Find where the given text appears and provide that cell's center as (X, Y) coordinate. 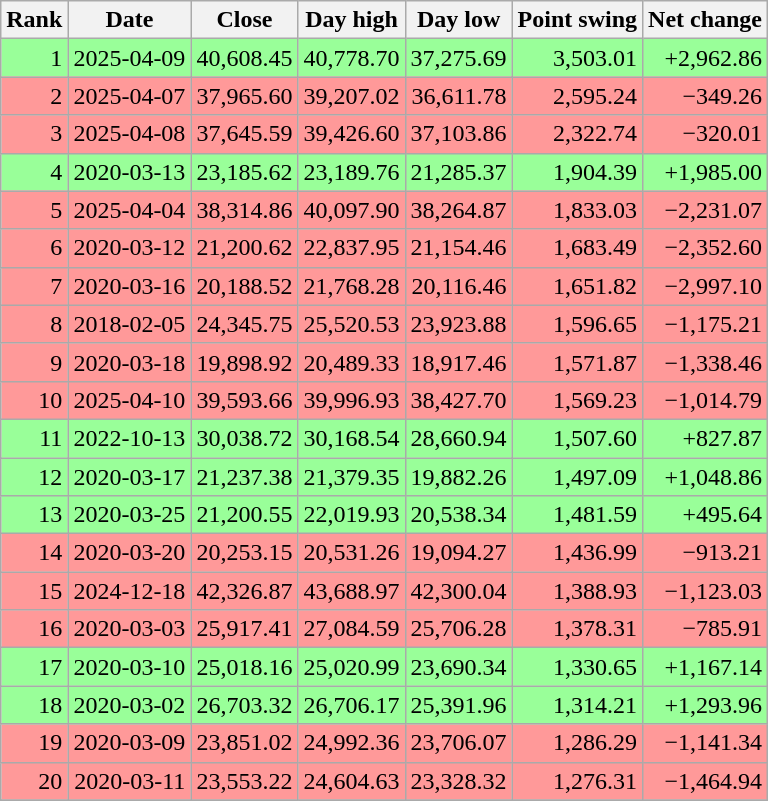
30,038.72 (244, 438)
1,571.87 (577, 362)
−785.91 (706, 629)
16 (34, 629)
2020-03-10 (130, 667)
24,604.63 (352, 781)
2020-03-16 (130, 286)
1,436.99 (577, 553)
1,596.65 (577, 324)
2020-03-03 (130, 629)
25,917.41 (244, 629)
37,275.69 (458, 58)
1,507.60 (577, 438)
1,651.82 (577, 286)
4 (34, 172)
−1,338.46 (706, 362)
21,379.35 (352, 477)
37,965.60 (244, 96)
25,391.96 (458, 705)
1,904.39 (577, 172)
2 (34, 96)
−1,175.21 (706, 324)
2025-04-07 (130, 96)
2020-03-25 (130, 515)
2025-04-09 (130, 58)
25,520.53 (352, 324)
23,851.02 (244, 743)
1,497.09 (577, 477)
40,097.90 (352, 210)
19 (34, 743)
2020-03-20 (130, 553)
−1,464.94 (706, 781)
39,996.93 (352, 400)
21,768.28 (352, 286)
Point swing (577, 20)
17 (34, 667)
20,538.34 (458, 515)
40,778.70 (352, 58)
23,328.32 (458, 781)
20,253.15 (244, 553)
23,189.76 (352, 172)
+1,048.86 (706, 477)
1,388.93 (577, 591)
−1,141.34 (706, 743)
3,503.01 (577, 58)
1,683.49 (577, 248)
27,084.59 (352, 629)
2022-10-13 (130, 438)
19,094.27 (458, 553)
20 (34, 781)
3 (34, 134)
2,595.24 (577, 96)
18 (34, 705)
23,923.88 (458, 324)
23,706.07 (458, 743)
2025-04-10 (130, 400)
1,481.59 (577, 515)
−1,014.79 (706, 400)
8 (34, 324)
20,188.52 (244, 286)
2025-04-04 (130, 210)
21,285.37 (458, 172)
39,593.66 (244, 400)
18,917.46 (458, 362)
38,314.86 (244, 210)
13 (34, 515)
22,837.95 (352, 248)
2020-03-13 (130, 172)
Close (244, 20)
42,300.04 (458, 591)
1,569.23 (577, 400)
24,992.36 (352, 743)
43,688.97 (352, 591)
15 (34, 591)
2020-03-11 (130, 781)
2020-03-18 (130, 362)
37,103.86 (458, 134)
12 (34, 477)
22,019.93 (352, 515)
30,168.54 (352, 438)
1,330.65 (577, 667)
Day low (458, 20)
+827.87 (706, 438)
26,706.17 (352, 705)
1,833.03 (577, 210)
24,345.75 (244, 324)
Date (130, 20)
19,882.26 (458, 477)
25,706.28 (458, 629)
21,237.38 (244, 477)
6 (34, 248)
Day high (352, 20)
−2,997.10 (706, 286)
2025-04-08 (130, 134)
2020-03-17 (130, 477)
−2,352.60 (706, 248)
21,154.46 (458, 248)
20,489.33 (352, 362)
42,326.87 (244, 591)
−320.01 (706, 134)
10 (34, 400)
1,286.29 (577, 743)
38,264.87 (458, 210)
2018-02-05 (130, 324)
20,531.26 (352, 553)
37,645.59 (244, 134)
+1,293.96 (706, 705)
23,553.22 (244, 781)
−1,123.03 (706, 591)
Rank (34, 20)
−2,231.07 (706, 210)
1,314.21 (577, 705)
14 (34, 553)
19,898.92 (244, 362)
+2,962.86 (706, 58)
1,378.31 (577, 629)
28,660.94 (458, 438)
2024-12-18 (130, 591)
−913.21 (706, 553)
21,200.55 (244, 515)
23,690.34 (458, 667)
2020-03-12 (130, 248)
9 (34, 362)
36,611.78 (458, 96)
25,020.99 (352, 667)
40,608.45 (244, 58)
26,703.32 (244, 705)
2020-03-09 (130, 743)
Net change (706, 20)
23,185.62 (244, 172)
25,018.16 (244, 667)
20,116.46 (458, 286)
39,426.60 (352, 134)
38,427.70 (458, 400)
21,200.62 (244, 248)
2,322.74 (577, 134)
2020-03-02 (130, 705)
+1,167.14 (706, 667)
7 (34, 286)
+495.64 (706, 515)
5 (34, 210)
−349.26 (706, 96)
1 (34, 58)
1,276.31 (577, 781)
+1,985.00 (706, 172)
11 (34, 438)
39,207.02 (352, 96)
